Extract the [X, Y] coordinate from the center of the cell holding the provided text.  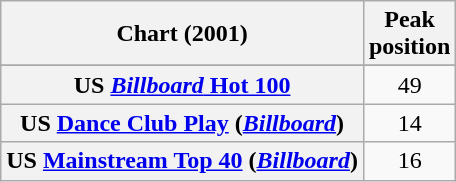
49 [409, 85]
14 [409, 123]
16 [409, 161]
US Dance Club Play (Billboard) [182, 123]
Chart (2001) [182, 34]
US Billboard Hot 100 [182, 85]
Peakposition [409, 34]
US Mainstream Top 40 (Billboard) [182, 161]
